Scan for the cell matching the given text and deliver its [X, Y] coordinate at center. 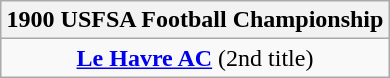
Le Havre AC (2nd title) [195, 58]
1900 USFSA Football Championship [195, 20]
